Detect which cell encompasses the target text, then output its [X, Y] center coordinate. 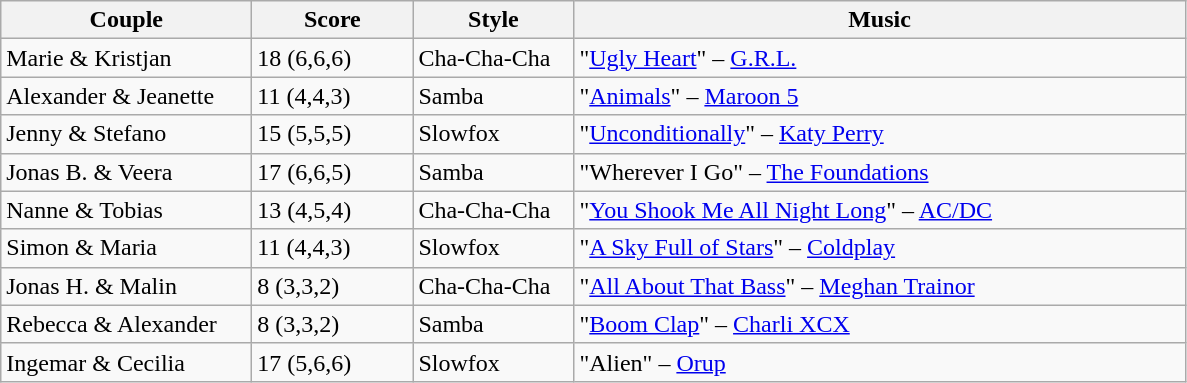
"A Sky Full of Stars" – Coldplay [880, 248]
15 (5,5,5) [332, 134]
Simon & Maria [126, 248]
"Animals" – Maroon 5 [880, 96]
"Boom Clap" – Charli XCX [880, 324]
18 (6,6,6) [332, 58]
Score [332, 20]
"You Shook Me All Night Long" – AC/DC [880, 210]
Rebecca & Alexander [126, 324]
17 (6,6,5) [332, 172]
"All About That Bass" – Meghan Trainor [880, 286]
Jenny & Stefano [126, 134]
Nanne & Tobias [126, 210]
17 (5,6,6) [332, 362]
"Wherever I Go" – The Foundations [880, 172]
Alexander & Jeanette [126, 96]
Marie & Kristjan [126, 58]
Jonas B. & Veera [126, 172]
Ingemar & Cecilia [126, 362]
Music [880, 20]
Jonas H. & Malin [126, 286]
Couple [126, 20]
"Alien" – Orup [880, 362]
Style [494, 20]
"Ugly Heart" – G.R.L. [880, 58]
"Unconditionally" – Katy Perry [880, 134]
13 (4,5,4) [332, 210]
